Determine the (x, y) coordinate at the center of the cell enclosing the given text.  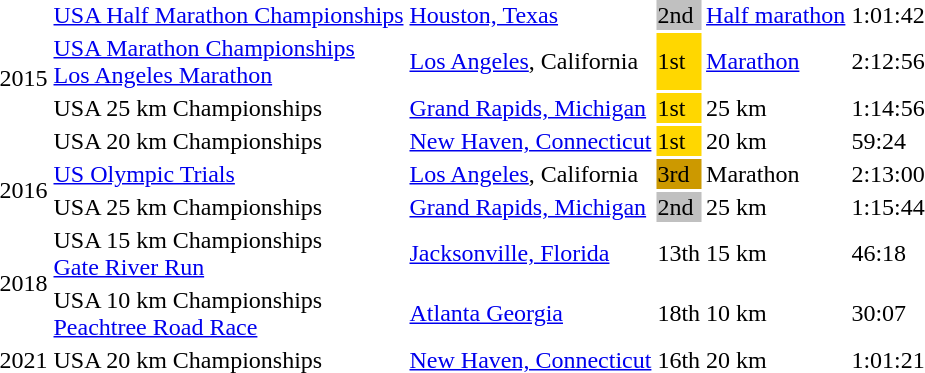
13th (679, 254)
Half marathon (776, 15)
15 km (776, 254)
USA 10 km ChampionshipsPeachtree Road Race (228, 314)
20 km (776, 141)
US Olympic Trials (228, 174)
USA 20 km Championships (228, 141)
New Haven, Connecticut (530, 141)
USA Half Marathon Championships (228, 15)
18th (679, 314)
Jacksonville, Florida (530, 254)
Atlanta Georgia (530, 314)
Houston, Texas (530, 15)
10 km (776, 314)
USA 15 km ChampionshipsGate River Run (228, 254)
USA Marathon ChampionshipsLos Angeles Marathon (228, 62)
3rd (679, 174)
